Capture the cell that displays the provided text and extract its (X, Y) central coordinate. 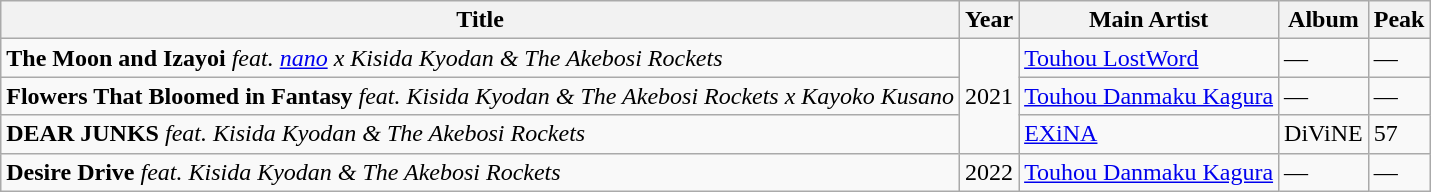
Peak (1399, 20)
2022 (990, 172)
Desire Drive feat. Kisida Kyodan & The Akebosi Rockets (480, 172)
2021 (990, 96)
Touhou LostWord (1149, 58)
Year (990, 20)
Flowers That Bloomed in Fantasy feat. Kisida Kyodan & The Akebosi Rockets x Kayoko Kusano (480, 96)
DEAR JUNKS feat. Kisida Kyodan & The Akebosi Rockets (480, 134)
DiViNE (1324, 134)
Main Artist (1149, 20)
The Moon and Izayoi feat. nano x Kisida Kyodan & The Akebosi Rockets (480, 58)
EXiNA (1149, 134)
Title (480, 20)
57 (1399, 134)
Album (1324, 20)
